For the text-containing cell, return its midpoint in [x, y] coordinate format. 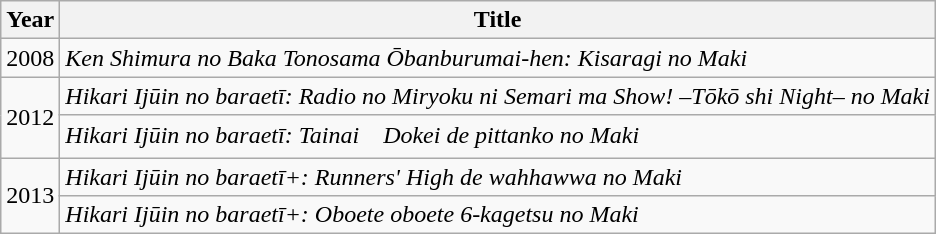
Ken Shimura no Baka Tonosama Ōbanburumai-hen: Kisaragi no Maki [498, 58]
2013 [30, 196]
2008 [30, 58]
Hikari Ijūin no baraetī: Tainai Dokei de pittanko no Maki [498, 136]
Title [498, 20]
Hikari Ijūin no baraetī: Radio no Miryoku ni Semari ma Show! –Tōkō shi Night– no Maki [498, 96]
Hikari Ijūin no baraetī+: Oboete oboete 6-kagetsu no Maki [498, 215]
Year [30, 20]
Hikari Ijūin no baraetī+: Runners' High de wahhawwa no Maki [498, 177]
2012 [30, 118]
